For the text-containing cell, return its midpoint in (x, y) coordinate format. 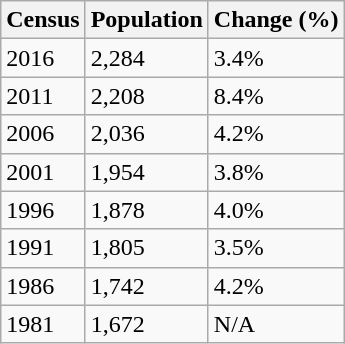
1,672 (146, 324)
1,742 (146, 286)
3.5% (276, 248)
4.0% (276, 210)
1,878 (146, 210)
Change (%) (276, 20)
2016 (43, 58)
2,208 (146, 96)
1,805 (146, 248)
1986 (43, 286)
1991 (43, 248)
N/A (276, 324)
2006 (43, 134)
3.8% (276, 172)
1981 (43, 324)
Census (43, 20)
1,954 (146, 172)
Population (146, 20)
2001 (43, 172)
2,036 (146, 134)
1996 (43, 210)
2011 (43, 96)
8.4% (276, 96)
2,284 (146, 58)
3.4% (276, 58)
